Return (X, Y) of the center of cell containing provided text 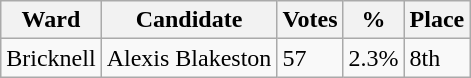
2.3% (374, 58)
Votes (310, 20)
Place (437, 20)
57 (310, 58)
% (374, 20)
8th (437, 58)
Bricknell (51, 58)
Alexis Blakeston (189, 58)
Candidate (189, 20)
Ward (51, 20)
